Detect which cell encompasses the target text, then output its (x, y) center coordinate. 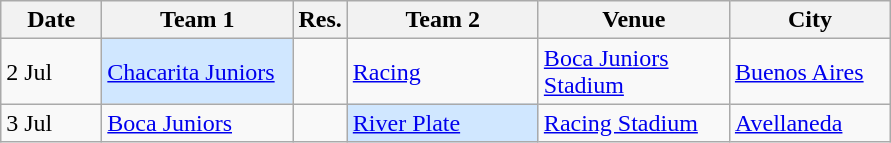
River Plate (442, 123)
2 Jul (52, 72)
Team 1 (198, 20)
Boca Juniors Stadium (634, 72)
Team 2 (442, 20)
City (810, 20)
Buenos Aires (810, 72)
Res. (320, 20)
Venue (634, 20)
Chacarita Juniors (198, 72)
Racing Stadium (634, 123)
3 Jul (52, 123)
Racing (442, 72)
Date (52, 20)
Avellaneda (810, 123)
Boca Juniors (198, 123)
